Find where the given text appears and provide that cell's center as (x, y) coordinate. 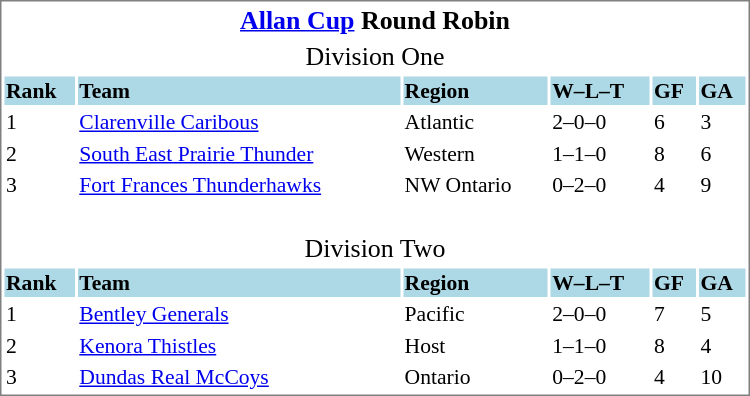
Division Two (374, 234)
10 (722, 377)
NW Ontario (476, 185)
Pacific (476, 314)
Western (476, 154)
Fort Frances Thunderhawks (239, 185)
Ontario (476, 377)
5 (722, 314)
Host (476, 346)
Atlantic (476, 122)
9 (722, 185)
South East Prairie Thunder (239, 154)
7 (674, 314)
Clarenville Caribous (239, 122)
Allan Cup Round Robin (374, 20)
Dundas Real McCoys (239, 377)
Bentley Generals (239, 314)
Division One (374, 56)
Kenora Thistles (239, 346)
